Determine the [X, Y] coordinate at the center of the cell enclosing the given text.  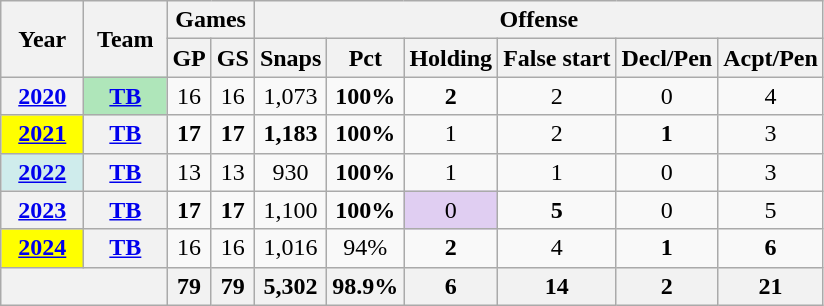
2023 [42, 210]
1,073 [290, 96]
98.9% [366, 286]
2020 [42, 96]
Team [126, 39]
Year [42, 39]
21 [771, 286]
2022 [42, 172]
1,183 [290, 134]
False start [557, 58]
2021 [42, 134]
Decl/Pen [667, 58]
5,302 [290, 286]
Offense [538, 20]
GP [189, 58]
Acpt/Pen [771, 58]
94% [366, 248]
2024 [42, 248]
Snaps [290, 58]
14 [557, 286]
Holding [451, 58]
1,100 [290, 210]
930 [290, 172]
GS [232, 58]
Games [210, 20]
1,016 [290, 248]
Pct [366, 58]
